Locate the cell with the specified text and output its [X, Y] center coordinate. 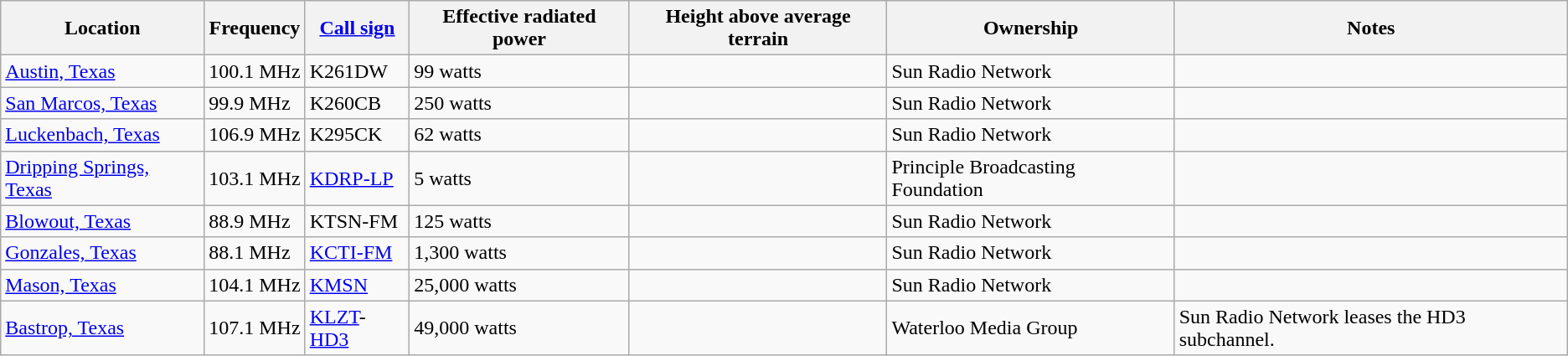
25,000 watts [519, 285]
Bastrop, Texas [102, 328]
Notes [1370, 28]
Luckenbach, Texas [102, 135]
Dripping Springs, Texas [102, 178]
1,300 watts [519, 253]
Austin, Texas [102, 71]
KLZT-HD3 [357, 328]
Location [102, 28]
Blowout, Texas [102, 221]
49,000 watts [519, 328]
San Marcos, Texas [102, 103]
Mason, Texas [102, 285]
104.1 MHz [255, 285]
Gonzales, Texas [102, 253]
100.1 MHz [255, 71]
KMSN [357, 285]
KDRP-LP [357, 178]
Ownership [1030, 28]
Principle Broadcasting Foundation [1030, 178]
99 watts [519, 71]
103.1 MHz [255, 178]
62 watts [519, 135]
99.9 MHz [255, 103]
Waterloo Media Group [1030, 328]
88.9 MHz [255, 221]
Height above average terrain [758, 28]
KCTI-FM [357, 253]
5 watts [519, 178]
Frequency [255, 28]
K261DW [357, 71]
125 watts [519, 221]
Sun Radio Network leases the HD3 subchannel. [1370, 328]
88.1 MHz [255, 253]
K260CB [357, 103]
Call sign [357, 28]
Effective radiated power [519, 28]
KTSN-FM [357, 221]
K295CK [357, 135]
107.1 MHz [255, 328]
250 watts [519, 103]
106.9 MHz [255, 135]
